From the cell containing the given text, extract its center point as [X, Y] coordinate. 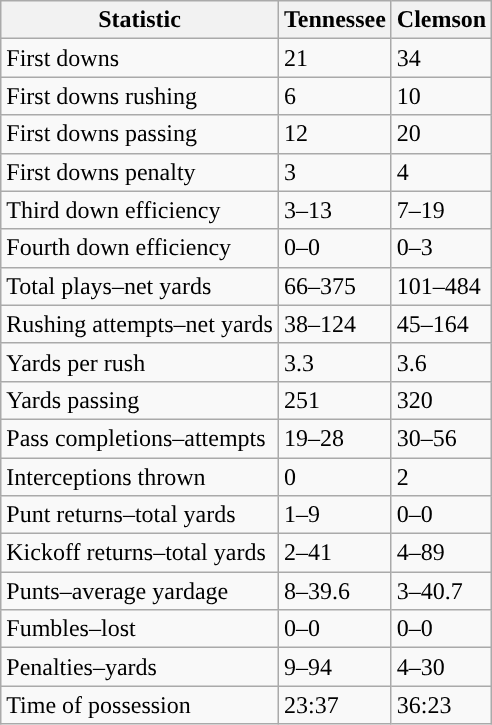
First downs [140, 58]
9–94 [334, 667]
Clemson [441, 20]
Penalties–yards [140, 667]
Third down efficiency [140, 210]
Fourth down efficiency [140, 248]
1–9 [334, 515]
Interceptions thrown [140, 477]
10 [441, 96]
7–19 [441, 210]
3.3 [334, 362]
21 [334, 58]
45–164 [441, 324]
Punt returns–total yards [140, 515]
0 [334, 477]
3–13 [334, 210]
19–28 [334, 438]
Punts–average yardage [140, 591]
2–41 [334, 553]
First downs passing [140, 134]
8–39.6 [334, 591]
Time of possession [140, 705]
0–3 [441, 248]
251 [334, 400]
34 [441, 58]
3 [334, 172]
Tennessee [334, 20]
30–56 [441, 438]
23:37 [334, 705]
101–484 [441, 286]
2 [441, 477]
4 [441, 172]
Yards passing [140, 400]
20 [441, 134]
Statistic [140, 20]
6 [334, 96]
3–40.7 [441, 591]
3.6 [441, 362]
First downs penalty [140, 172]
36:23 [441, 705]
4–30 [441, 667]
Yards per rush [140, 362]
Fumbles–lost [140, 629]
320 [441, 400]
38–124 [334, 324]
First downs rushing [140, 96]
66–375 [334, 286]
Total plays–net yards [140, 286]
Kickoff returns–total yards [140, 553]
Rushing attempts–net yards [140, 324]
4–89 [441, 553]
12 [334, 134]
Pass completions–attempts [140, 438]
